Search for the cell housing the specified text and yield its (X, Y) center coordinate. 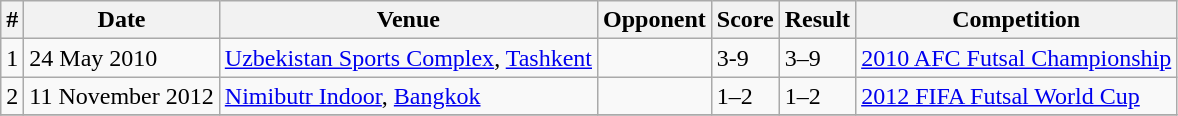
Opponent (655, 20)
Venue (408, 20)
11 November 2012 (122, 96)
Competition (1016, 20)
# (12, 20)
Uzbekistan Sports Complex, Tashkent (408, 58)
Nimibutr Indoor, Bangkok (408, 96)
2 (12, 96)
24 May 2010 (122, 58)
2010 AFC Futsal Championship (1016, 58)
3–9 (817, 58)
Date (122, 20)
Result (817, 20)
3-9 (745, 58)
2012 FIFA Futsal World Cup (1016, 96)
1 (12, 58)
Score (745, 20)
